Scan for the cell matching the given text and deliver its [X, Y] coordinate at center. 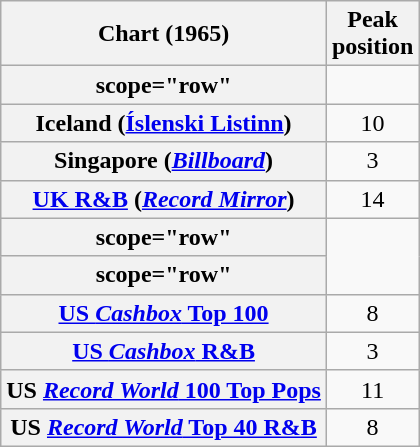
14 [372, 199]
Singapore (Billboard) [164, 161]
UK R&B (Record Mirror) [164, 199]
11 [372, 389]
US Record World 100 Top Pops [164, 389]
Peakposition [372, 34]
10 [372, 123]
US Cashbox Top 100 [164, 313]
US Record World Top 40 R&B [164, 427]
US Cashbox R&B [164, 351]
Chart (1965) [164, 34]
Iceland (Íslenski Listinn) [164, 123]
